Pinpoint the cell where the given text exists, returning its [x, y] midpoint coordinate. 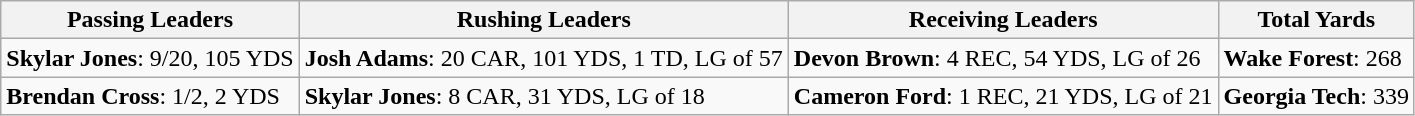
Devon Brown: 4 REC, 54 YDS, LG of 26 [1003, 58]
Wake Forest: 268 [1316, 58]
Rushing Leaders [544, 20]
Cameron Ford: 1 REC, 21 YDS, LG of 21 [1003, 96]
Skylar Jones: 9/20, 105 YDS [150, 58]
Total Yards [1316, 20]
Josh Adams: 20 CAR, 101 YDS, 1 TD, LG of 57 [544, 58]
Brendan Cross: 1/2, 2 YDS [150, 96]
Skylar Jones: 8 CAR, 31 YDS, LG of 18 [544, 96]
Receiving Leaders [1003, 20]
Georgia Tech: 339 [1316, 96]
Passing Leaders [150, 20]
